For the text-containing cell, return its midpoint in (x, y) coordinate format. 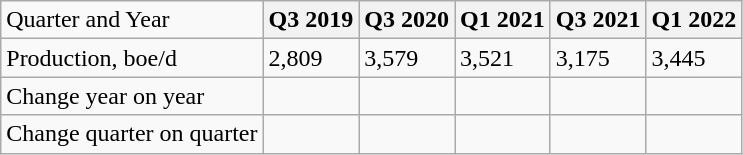
3,445 (694, 58)
Q1 2021 (503, 20)
Production, boe/d (132, 58)
Change quarter on quarter (132, 134)
Q3 2019 (311, 20)
Q1 2022 (694, 20)
Change year on year (132, 96)
3,579 (407, 58)
3,521 (503, 58)
Quarter and Year (132, 20)
Q3 2020 (407, 20)
3,175 (598, 58)
Q3 2021 (598, 20)
2,809 (311, 58)
